Identify which cell holds the provided text, then report its [X, Y] central coordinate. 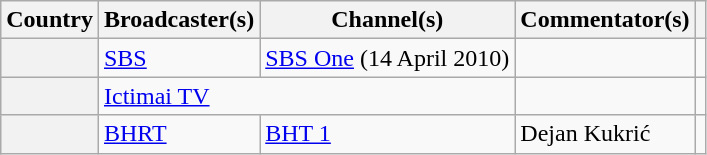
Country [50, 20]
Broadcaster(s) [178, 20]
Channel(s) [388, 20]
BHT 1 [388, 134]
Commentator(s) [605, 20]
BHRT [178, 134]
SBS One (14 April 2010) [388, 58]
Ictimai TV [306, 96]
SBS [178, 58]
Dejan Kukrić [605, 134]
